Scan for the cell matching the given text and deliver its [x, y] coordinate at center. 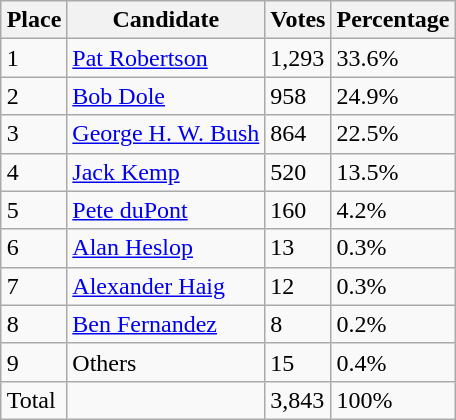
12 [298, 286]
520 [298, 172]
5 [34, 210]
Others [166, 362]
9 [34, 362]
958 [298, 96]
Bob Dole [166, 96]
1,293 [298, 58]
Candidate [166, 20]
Total [34, 400]
24.9% [393, 96]
Alexander Haig [166, 286]
22.5% [393, 134]
Alan Heslop [166, 248]
4 [34, 172]
0.2% [393, 324]
Pete duPont [166, 210]
3 [34, 134]
Pat Robertson [166, 58]
Votes [298, 20]
13 [298, 248]
7 [34, 286]
160 [298, 210]
3,843 [298, 400]
864 [298, 134]
George H. W. Bush [166, 134]
Jack Kemp [166, 172]
4.2% [393, 210]
Place [34, 20]
1 [34, 58]
100% [393, 400]
Ben Fernandez [166, 324]
15 [298, 362]
0.4% [393, 362]
13.5% [393, 172]
33.6% [393, 58]
6 [34, 248]
Percentage [393, 20]
2 [34, 96]
